Return the (X, Y) coordinate for the center point of the cell that contains the specified text.  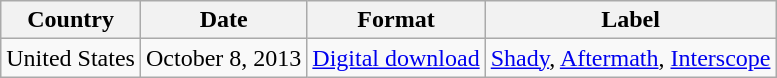
Country (71, 20)
Digital download (396, 58)
United States (71, 58)
Format (396, 20)
Shady, Aftermath, Interscope (630, 58)
October 8, 2013 (223, 58)
Label (630, 20)
Date (223, 20)
